From the cell containing the given text, extract its center point as (x, y) coordinate. 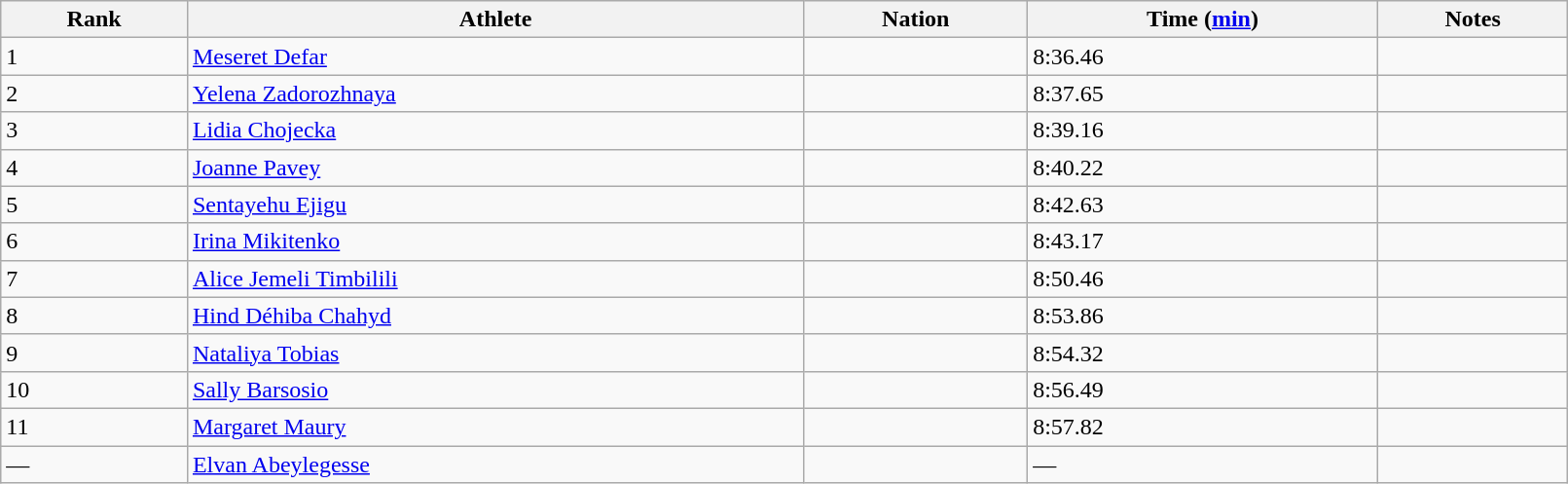
Nataliya Tobias (494, 353)
8:43.17 (1203, 242)
8:50.46 (1203, 279)
11 (94, 427)
Meseret Defar (494, 56)
8:57.82 (1203, 427)
Margaret Maury (494, 427)
10 (94, 390)
Elvan Abeylegesse (494, 465)
Lidia Chojecka (494, 130)
8:39.16 (1203, 130)
Yelena Zadorozhnaya (494, 93)
Notes (1472, 19)
8:42.63 (1203, 205)
Joanne Pavey (494, 168)
8:40.22 (1203, 168)
Sentayehu Ejigu (494, 205)
8:36.46 (1203, 56)
8:56.49 (1203, 390)
8:37.65 (1203, 93)
7 (94, 279)
Alice Jemeli Timbilili (494, 279)
4 (94, 168)
Athlete (494, 19)
Hind Déhiba Chahyd (494, 316)
6 (94, 242)
5 (94, 205)
1 (94, 56)
8:53.86 (1203, 316)
Sally Barsosio (494, 390)
Rank (94, 19)
3 (94, 130)
8:54.32 (1203, 353)
2 (94, 93)
Nation (916, 19)
Time (min) (1203, 19)
9 (94, 353)
8 (94, 316)
Irina Mikitenko (494, 242)
